Detect which cell encompasses the target text, then output its (X, Y) center coordinate. 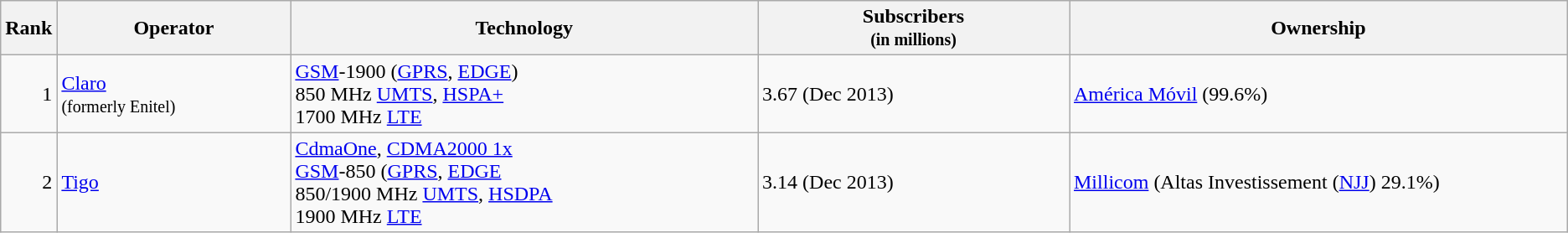
Ownership (1318, 28)
Millicom (Altas Investissement (NJJ) 29.1%) (1318, 183)
2 (28, 183)
3.14 (Dec 2013) (914, 183)
Operator (174, 28)
Tigo (174, 183)
CdmaOne, CDMA2000 1xGSM-850 (GPRS, EDGE850/1900 MHz UMTS, HSDPA1900 MHz LTE (524, 183)
Subscribers(in millions) (914, 28)
3.67 (Dec 2013) (914, 94)
Rank (28, 28)
GSM-1900 (GPRS, EDGE)850 MHz UMTS, HSPA+1700 MHz LTE (524, 94)
1 (28, 94)
Claro(formerly Enitel) (174, 94)
Technology (524, 28)
América Móvil (99.6%) (1318, 94)
